From the cell containing the given text, extract its center point as [X, Y] coordinate. 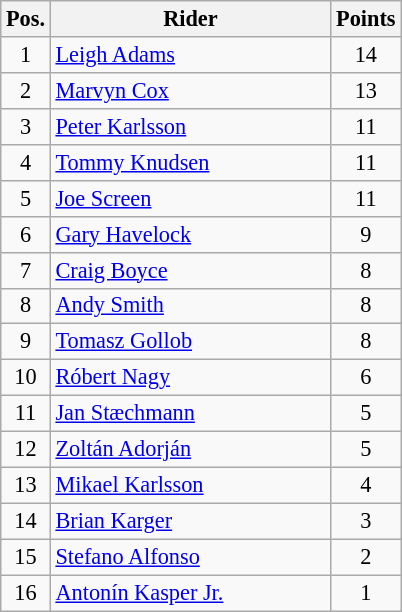
10 [26, 378]
Zoltán Adorján [190, 450]
Tommy Knudsen [190, 162]
12 [26, 450]
Joe Screen [190, 198]
Peter Karlsson [190, 126]
Leigh Adams [190, 55]
Points [366, 19]
Pos. [26, 19]
Marvyn Cox [190, 90]
Brian Karger [190, 521]
Tomasz Gollob [190, 342]
Andy Smith [190, 306]
Róbert Nagy [190, 378]
16 [26, 593]
7 [26, 270]
Stefano Alfonso [190, 557]
Antonín Kasper Jr. [190, 593]
15 [26, 557]
Gary Havelock [190, 234]
Rider [190, 19]
Craig Boyce [190, 270]
Mikael Karlsson [190, 485]
Jan Stæchmann [190, 414]
